Pinpoint the cell where the given text exists, returning its (X, Y) midpoint coordinate. 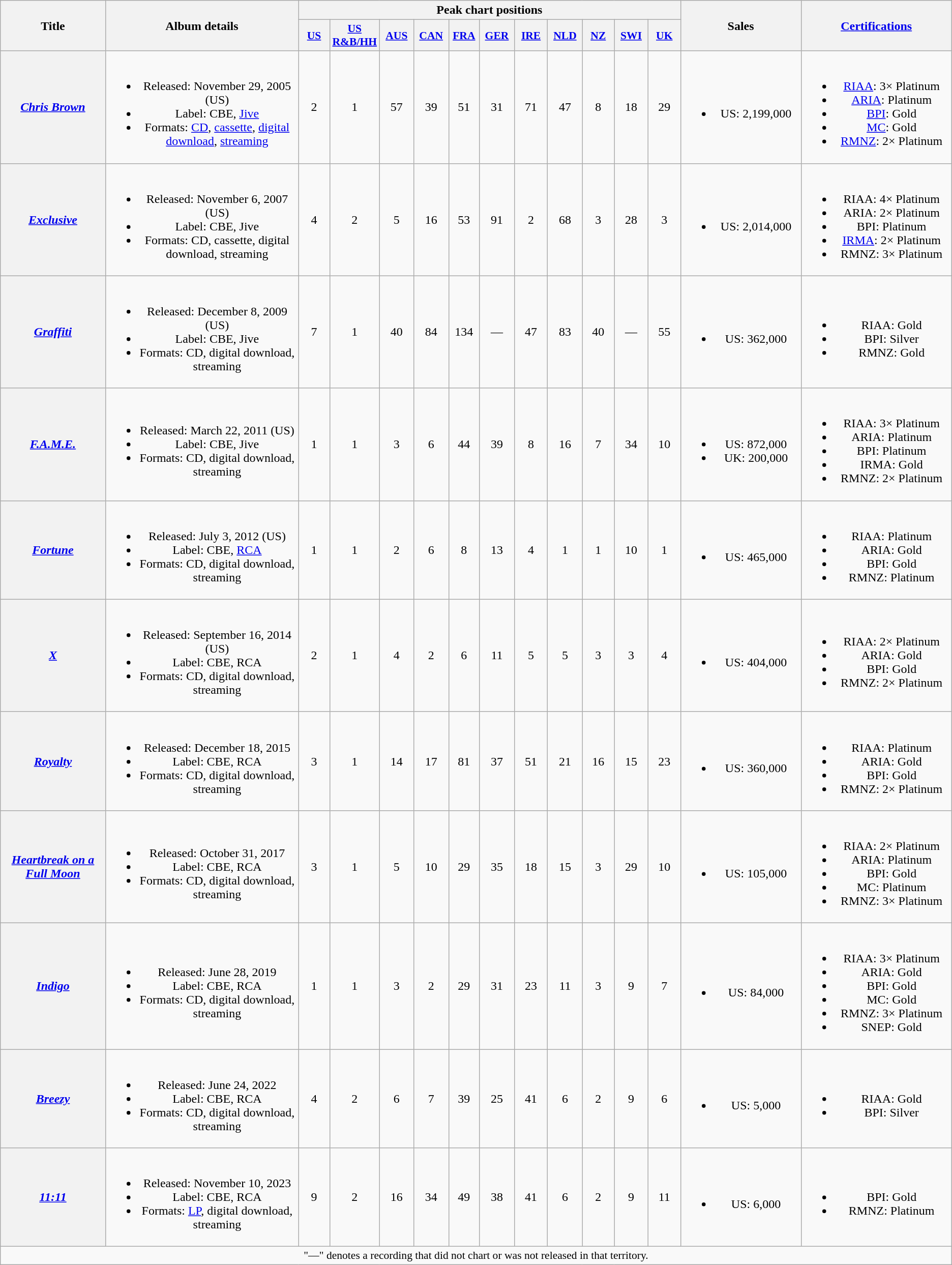
81 (464, 761)
68 (565, 220)
Sales (740, 25)
Fortune (53, 550)
55 (664, 332)
Album details (201, 25)
83 (565, 332)
Exclusive (53, 220)
Royalty (53, 761)
AUS (397, 36)
RIAA: 3× PlatinumARIA: PlatinumBPI: PlatinumIRMA: GoldRMNZ: 2× Platinum (876, 445)
Graffiti (53, 332)
134 (464, 332)
Certifications (876, 25)
49 (464, 1197)
38 (497, 1197)
US: 465,000 (740, 550)
IRE (531, 36)
Released: September 16, 2014 (US)Label: CBE, RCAFormats: CD, digital download, streaming (201, 655)
F.A.M.E. (53, 445)
Released: March 22, 2011 (US)Label: CBE, JiveFormats: CD, digital download, streaming (201, 445)
RIAA: GoldBPI: SilverRMNZ: Gold (876, 332)
RIAA: 2× PlatinumARIA: PlatinumBPI: GoldMC: PlatinumRMNZ: 3× Platinum (876, 867)
UK (664, 36)
11:11 (53, 1197)
US: 2,014,000 (740, 220)
X (53, 655)
Released: November 29, 2005 (US)Label: CBE, JiveFormats: CD, cassette, digital download, streaming (201, 107)
NZ (598, 36)
Released: December 8, 2009 (US)Label: CBE, JiveFormats: CD, digital download, streaming (201, 332)
Breezy (53, 1098)
14 (397, 761)
13 (497, 550)
84 (431, 332)
Released: December 18, 2015Label: CBE, RCAFormats: CD, digital download, streaming (201, 761)
71 (531, 107)
US: 5,000 (740, 1098)
Peak chart positions (489, 10)
US: 360,000 (740, 761)
US: 404,000 (740, 655)
Chris Brown (53, 107)
US (314, 36)
Released: July 3, 2012 (US)Label: CBE, RCAFormats: CD, digital download, streaming (201, 550)
US: 84,000 (740, 986)
GER (497, 36)
17 (431, 761)
Released: June 28, 2019Label: CBE, RCAFormats: CD, digital download, streaming (201, 986)
BPI: GoldRMNZ: Platinum (876, 1197)
RIAA: 3× PlatinumARIA: PlatinumBPI: GoldMC: GoldRMNZ: 2× Platinum (876, 107)
Heartbreak on a Full Moon (53, 867)
Released: November 10, 2023Label: CBE, RCAFormats: LP, digital download, streaming (201, 1197)
21 (565, 761)
35 (497, 867)
Released: November 6, 2007 (US)Label: CBE, JiveFormats: CD, cassette, digital download, streaming (201, 220)
NLD (565, 36)
US R&B/HH (354, 36)
RIAA: 2× PlatinumARIA: GoldBPI: GoldRMNZ: 2× Platinum (876, 655)
RIAA: 3× PlatinumARIA: GoldBPI: GoldMC: GoldRMNZ: 3× PlatinumSNEP: Gold (876, 986)
91 (497, 220)
US: 2,199,000 (740, 107)
CAN (431, 36)
US: 105,000 (740, 867)
US: 6,000 (740, 1197)
RIAA: GoldBPI: Silver (876, 1098)
RIAA: PlatinumARIA: GoldBPI: GoldRMNZ: 2× Platinum (876, 761)
28 (632, 220)
"—" denotes a recording that did not chart or was not released in that territory. (476, 1256)
53 (464, 220)
Released: October 31, 2017Label: CBE, RCAFormats: CD, digital download, streaming (201, 867)
US: 872,000UK: 200,000 (740, 445)
Title (53, 25)
44 (464, 445)
57 (397, 107)
SWI (632, 36)
Indigo (53, 986)
RIAA: PlatinumARIA: GoldBPI: GoldRMNZ: Platinum (876, 550)
37 (497, 761)
25 (497, 1098)
FRA (464, 36)
RIAA: 4× PlatinumARIA: 2× PlatinumBPI: PlatinumIRMA: 2× PlatinumRMNZ: 3× Platinum (876, 220)
Released: June 24, 2022Label: CBE, RCAFormats: CD, digital download, streaming (201, 1098)
US: 362,000 (740, 332)
